Pinpoint the cell where the given text exists, returning its (x, y) midpoint coordinate. 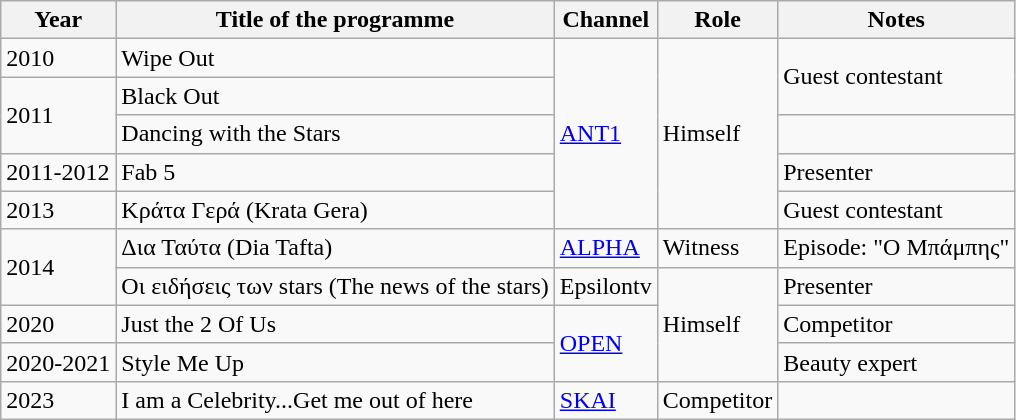
Δια Ταύτα (Dia Tafta) (335, 248)
Title of the programme (335, 20)
Black Out (335, 96)
Style Me Up (335, 362)
2020-2021 (58, 362)
Wipe Out (335, 58)
SKAI (606, 400)
Witness (717, 248)
ALPHA (606, 248)
2011 (58, 115)
Year (58, 20)
ΑΝΤ1 (606, 134)
Dancing with the Stars (335, 134)
Beauty expert (896, 362)
2011-2012 (58, 172)
2013 (58, 210)
Just the 2 Of Us (335, 324)
Epsilontv (606, 286)
2010 (58, 58)
2014 (58, 267)
2020 (58, 324)
Episode: "Ο Μπάμπης" (896, 248)
Οι ειδήσεις των stars (The news of the stars) (335, 286)
Channel (606, 20)
OPEN (606, 343)
Κράτα Γερά (Krata Gera) (335, 210)
I am a Celebrity...Get me out of here (335, 400)
Role (717, 20)
Fab 5 (335, 172)
Notes (896, 20)
2023 (58, 400)
